Identify which cell holds the provided text, then report its [x, y] central coordinate. 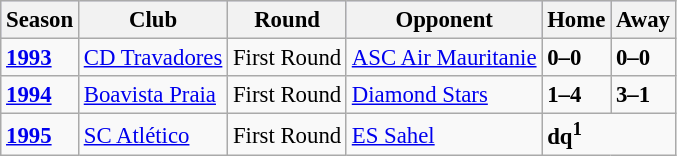
1–4 [576, 95]
3–1 [644, 95]
Boavista Praia [152, 95]
Away [644, 20]
dq1 [608, 135]
1995 [40, 135]
ASC Air Mauritanie [444, 58]
Opponent [444, 20]
SC Atlético [152, 135]
ES Sahel [444, 135]
Club [152, 20]
1994 [40, 95]
Home [576, 20]
1993 [40, 58]
Round [288, 20]
Season [40, 20]
Diamond Stars [444, 95]
CD Travadores [152, 58]
